Identify which cell holds the provided text, then report its (X, Y) central coordinate. 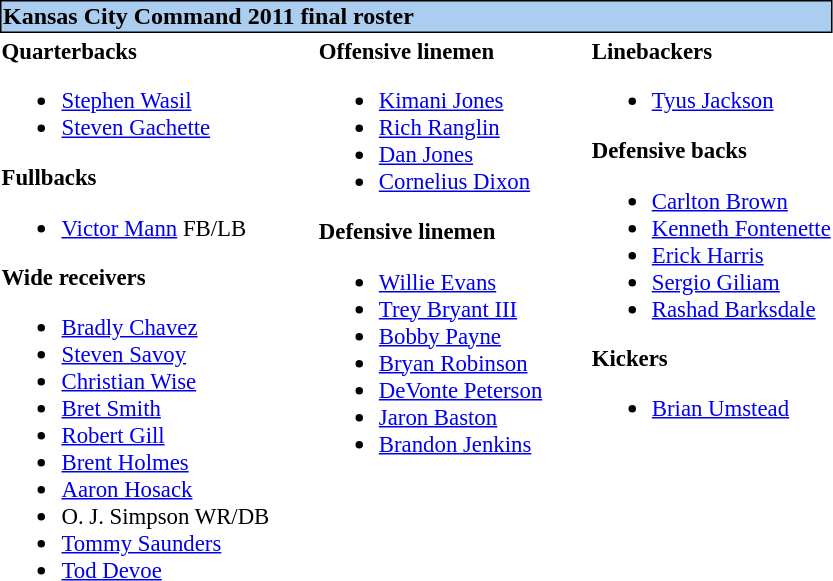
Kansas City Command 2011 final roster (416, 16)
